From the cell containing the given text, extract its center point as [X, Y] coordinate. 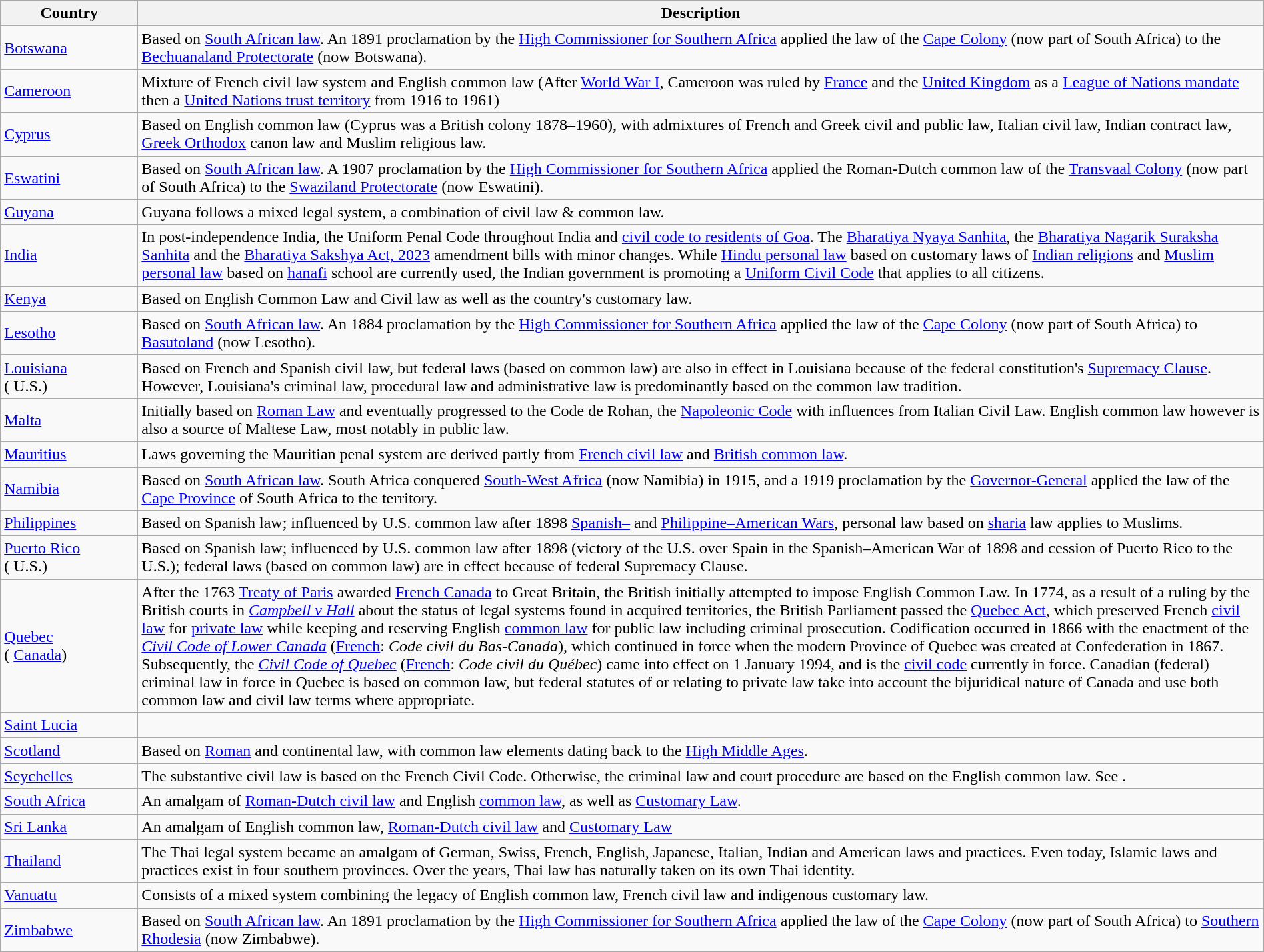
Quebec( Canada) [69, 646]
Scotland [69, 751]
South Africa [69, 801]
Cyprus [69, 135]
Seychelles [69, 776]
Consists of a mixed system combining the legacy of English common law, French civil law and indigenous customary law. [701, 895]
Mauritius [69, 454]
Guyana [69, 212]
An amalgam of Roman-Dutch civil law and English common law, as well as Customary Law. [701, 801]
India [69, 255]
Botswana [69, 48]
Vanuatu [69, 895]
Laws governing the Mauritian penal system are derived partly from French civil law and British common law. [701, 454]
An amalgam of English common law, Roman-Dutch civil law and Customary Law [701, 827]
Kenya [69, 299]
Puerto Rico( U.S.) [69, 557]
Lesotho [69, 333]
Saint Lucia [69, 725]
Cameroon [69, 91]
Based on Roman and continental law, with common law elements dating back to the High Middle Ages. [701, 751]
Philippines [69, 523]
Namibia [69, 488]
Louisiana( U.S.) [69, 376]
Malta [69, 420]
Eswatini [69, 177]
Country [69, 13]
Based on English Common Law and Civil law as well as the country's customary law. [701, 299]
Thailand [69, 861]
Zimbabwe [69, 929]
Guyana follows a mixed legal system, a combination of civil law & common law. [701, 212]
Sri Lanka [69, 827]
Description [701, 13]
